Determine the (x, y) coordinate at the center of the cell enclosing the given text.  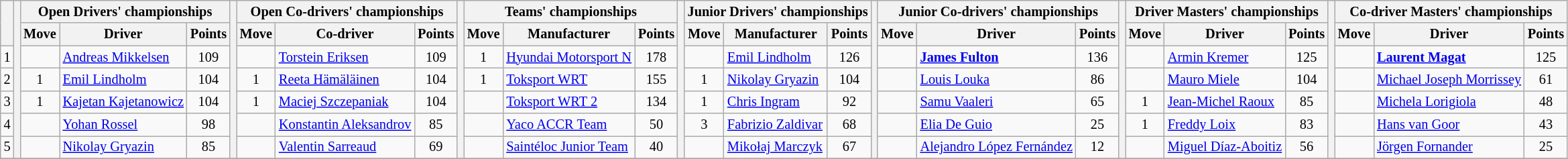
98 (208, 125)
Yohan Rossel (123, 125)
134 (656, 102)
69 (436, 147)
Yaco ACCR Team (568, 125)
136 (1097, 57)
Toksport WRT (568, 79)
Armin Kremer (1225, 57)
Mikołaj Marczyk (776, 147)
155 (656, 79)
Andreas Mikkelsen (123, 57)
Jörgen Fornander (1449, 147)
Torstein Eriksen (345, 57)
Laurent Magat (1449, 57)
Saintéloc Junior Team (568, 147)
50 (656, 125)
Open Co-drivers' championships (347, 11)
56 (1307, 147)
Junior Drivers' championships (778, 11)
Driver Masters' championships (1227, 11)
Hyundai Motorsport N (568, 57)
178 (656, 57)
83 (1307, 125)
Freddy Loix (1225, 125)
40 (656, 147)
Samu Vaaleri (996, 102)
68 (849, 125)
61 (1546, 79)
4 (7, 125)
Valentin Sarreaud (345, 147)
Fabrizio Zaldivar (776, 125)
Alejandro López Fernández (996, 147)
48 (1546, 102)
Michael Joseph Morrissey (1449, 79)
Elia De Guio (996, 125)
Reeta Hämäläinen (345, 79)
Toksport WRT 2 (568, 102)
Jean-Michel Raoux (1225, 102)
Co-driver (345, 34)
67 (849, 147)
12 (1097, 147)
Co-driver Masters' championships (1451, 11)
Maciej Szczepaniak (345, 102)
Junior Co-drivers' championships (998, 11)
5 (7, 147)
Chris Ingram (776, 102)
43 (1546, 125)
Louis Louka (996, 79)
Hans van Goor (1449, 125)
Mauro Miele (1225, 79)
Kajetan Kajetanowicz (123, 102)
86 (1097, 79)
Miguel Díaz-Aboitiz (1225, 147)
2 (7, 79)
65 (1097, 102)
92 (849, 102)
Teams' championships (571, 11)
James Fulton (996, 57)
Michela Lorigiola (1449, 102)
Konstantin Aleksandrov (345, 125)
Open Drivers' championships (125, 11)
126 (849, 57)
